Locate the cell with the specified text and output its [x, y] center coordinate. 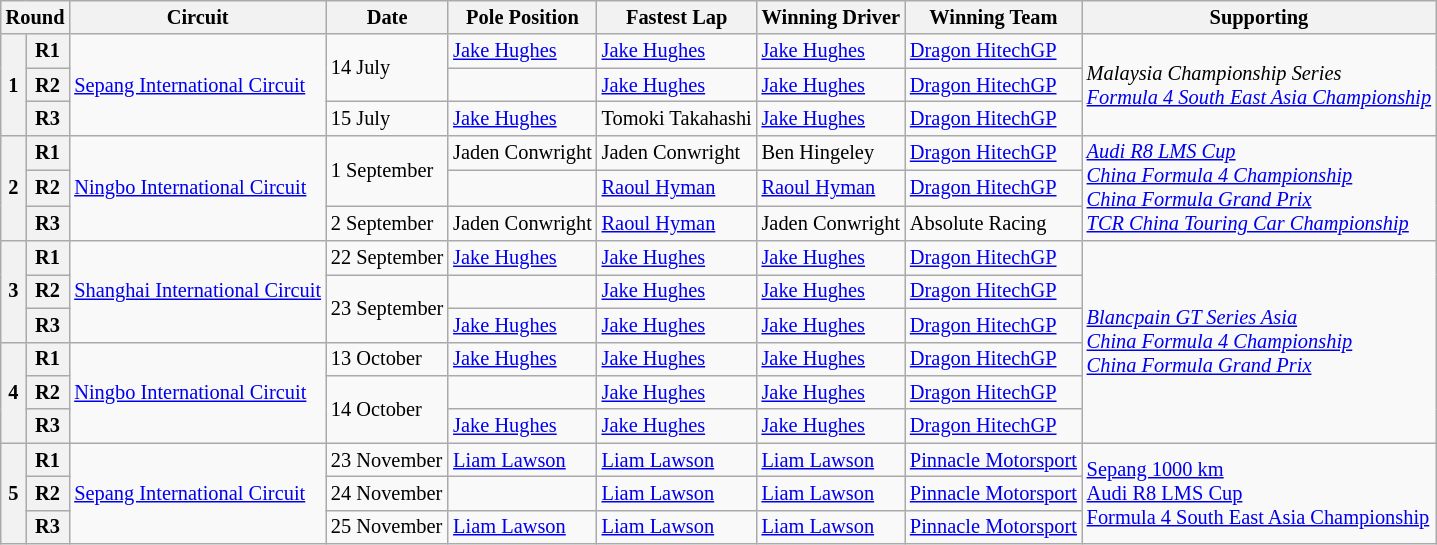
2 [14, 188]
Pole Position [522, 17]
Audi R8 LMS CupChina Formula 4 ChampionshipChina Formula Grand PrixTCR China Touring Car Championship [1259, 188]
25 November [387, 527]
5 [14, 494]
Winning Driver [831, 17]
1 September [387, 170]
3 [14, 292]
Ben Hingeley [831, 152]
2 September [387, 222]
23 September [387, 308]
24 November [387, 493]
22 September [387, 258]
Absolute Racing [994, 222]
Winning Team [994, 17]
Round [36, 17]
4 [14, 392]
Circuit [198, 17]
Fastest Lap [677, 17]
Malaysia Championship SeriesFormula 4 South East Asia Championship [1259, 84]
Supporting [1259, 17]
Shanghai International Circuit [198, 292]
Date [387, 17]
14 July [387, 68]
14 October [387, 408]
15 July [387, 118]
1 [14, 84]
23 November [387, 460]
Tomoki Takahashi [677, 118]
13 October [387, 359]
Blancpain GT Series AsiaChina Formula 4 ChampionshipChina Formula Grand Prix [1259, 342]
Sepang 1000 kmAudi R8 LMS CupFormula 4 South East Asia Championship [1259, 494]
